For the text-containing cell, return its midpoint in (x, y) coordinate format. 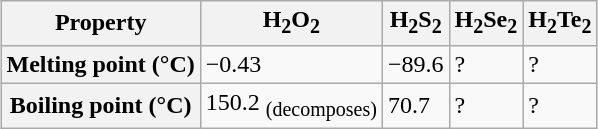
H2O2 (291, 23)
70.7 (416, 105)
Property (100, 23)
150.2 (decomposes) (291, 105)
Boiling point (°C) (100, 105)
H2Se2 (486, 23)
H2Te2 (560, 23)
H2S2 (416, 23)
−0.43 (291, 64)
−89.6 (416, 64)
Melting point (°C) (100, 64)
